Determine the [X, Y] coordinate at the center of the cell enclosing the given text.  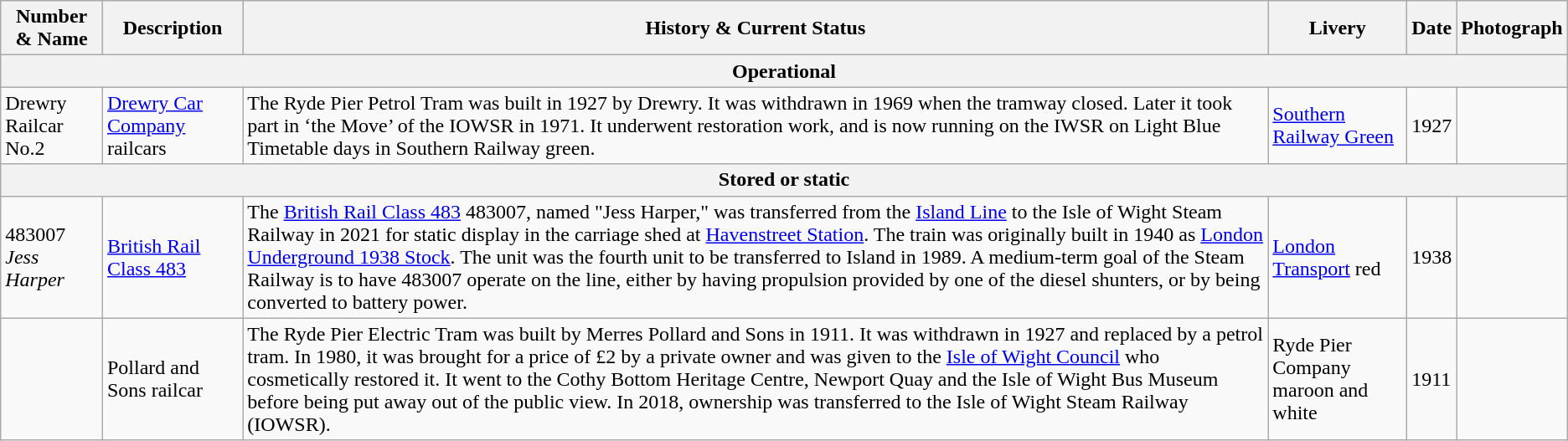
London Transport red [1338, 257]
Photograph [1512, 28]
Drewry Car Company railcars [173, 126]
483007Jess Harper [52, 257]
1911 [1432, 379]
Description [173, 28]
History & Current Status [756, 28]
Operational [784, 71]
Stored or static [784, 180]
1927 [1432, 126]
Livery [1338, 28]
Number & Name [52, 28]
Ryde Pier Company maroon and white [1338, 379]
Southern Railway Green [1338, 126]
Pollard and Sons railcar [173, 379]
1938 [1432, 257]
British Rail Class 483 [173, 257]
Drewry Railcar No.2 [52, 126]
Date [1432, 28]
